For the text-containing cell, return its midpoint in (x, y) coordinate format. 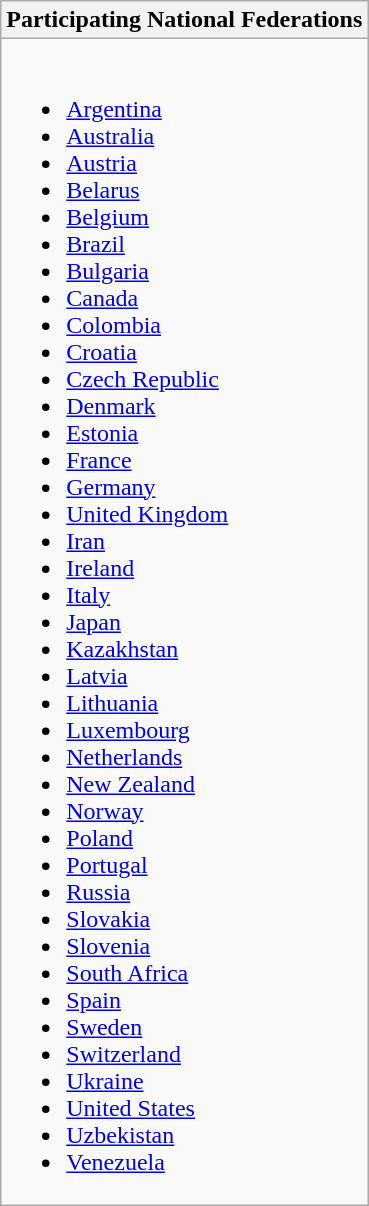
Participating National Federations (184, 20)
